Locate the cell with the specified text and output its [X, Y] center coordinate. 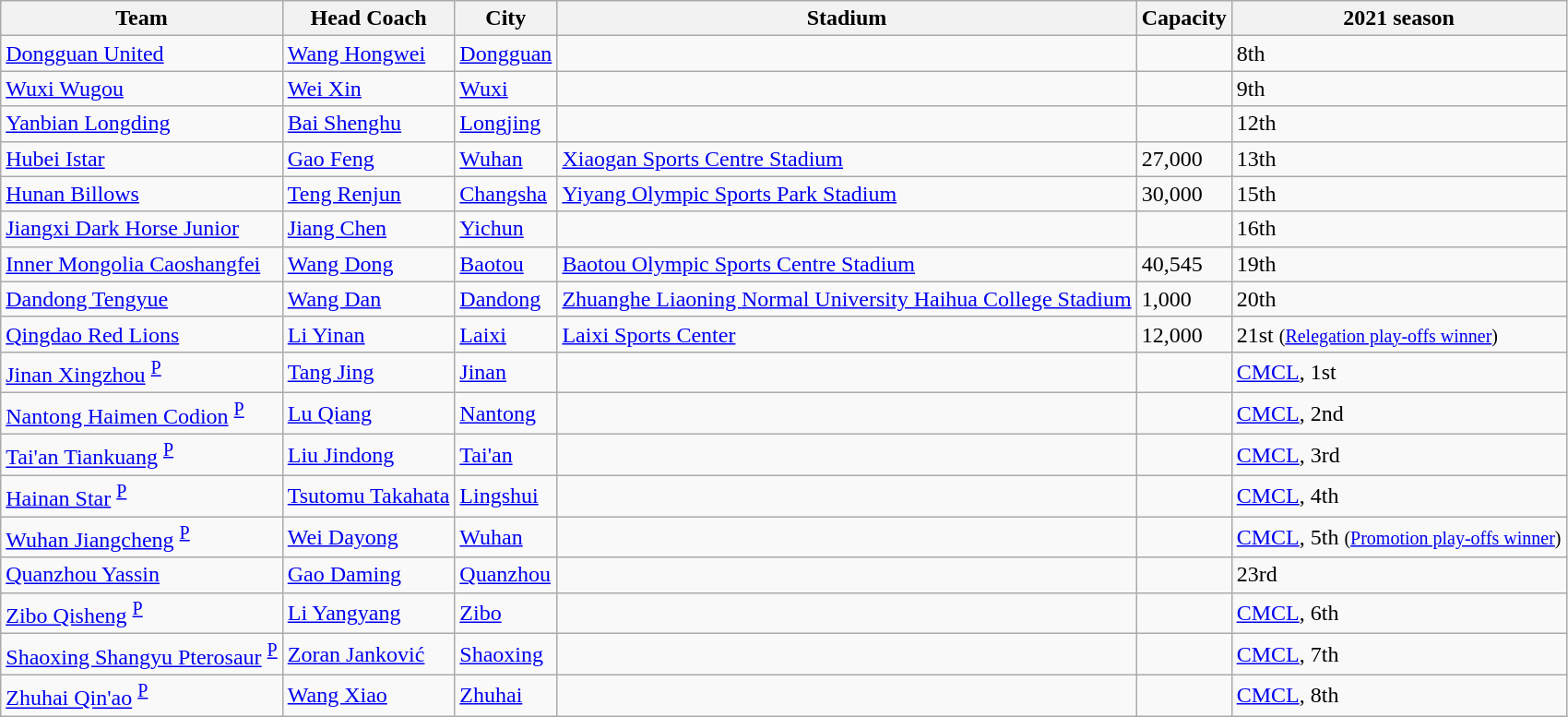
30,000 [1184, 194]
Baotou [505, 264]
12th [1398, 124]
Shaoxing Shangyu Pterosaur P [142, 655]
CMCL, 2nd [1398, 413]
CMCL, 1st [1398, 373]
Jinan Xingzhou P [142, 373]
Wang Xiao [369, 696]
Hubei Istar [142, 159]
Jiangxi Dark Horse Junior [142, 229]
Tai'an [505, 454]
Gao Daming [369, 575]
Zhuanghe Liaoning Normal University Haihua College Stadium [847, 299]
CMCL, 7th [1398, 655]
8th [1398, 54]
Dongguan United [142, 54]
Zoran Janković [369, 655]
Jiang Chen [369, 229]
Longjing [505, 124]
Tang Jing [369, 373]
Dandong Tengyue [142, 299]
Tai'an Tiankuang P [142, 454]
Gao Feng [369, 159]
27,000 [1184, 159]
Laixi [505, 334]
Baotou Olympic Sports Centre Stadium [847, 264]
Lingshui [505, 496]
13th [1398, 159]
Hainan Star P [142, 496]
Jinan [505, 373]
Wuxi [505, 89]
Inner Mongolia Caoshangfei [142, 264]
Stadium [847, 18]
Teng Renjun [369, 194]
23rd [1398, 575]
Zhuhai [505, 696]
CMCL, 8th [1398, 696]
2021 season [1398, 18]
Wuxi Wugou [142, 89]
Hunan Billows [142, 194]
Lu Qiang [369, 413]
Quanzhou Yassin [142, 575]
CMCL, 6th [1398, 613]
Tsutomu Takahata [369, 496]
Capacity [1184, 18]
Wang Hongwei [369, 54]
CMCL, 5th (Promotion play-offs winner) [1398, 537]
Dandong [505, 299]
40,545 [1184, 264]
Nantong Haimen Codion P [142, 413]
16th [1398, 229]
Wei Dayong [369, 537]
Yichun [505, 229]
Wang Dong [369, 264]
Yiyang Olympic Sports Park Stadium [847, 194]
Liu Jindong [369, 454]
Wang Dan [369, 299]
Changsha [505, 194]
Head Coach [369, 18]
Zibo Qisheng P [142, 613]
Li Yangyang [369, 613]
1,000 [1184, 299]
CMCL, 4th [1398, 496]
Quanzhou [505, 575]
Yanbian Longding [142, 124]
Wei Xin [369, 89]
Bai Shenghu [369, 124]
Li Yinan [369, 334]
Dongguan [505, 54]
9th [1398, 89]
21st (Relegation play-offs winner) [1398, 334]
Nantong [505, 413]
Qingdao Red Lions [142, 334]
City [505, 18]
Xiaogan Sports Centre Stadium [847, 159]
Team [142, 18]
Laixi Sports Center [847, 334]
20th [1398, 299]
Shaoxing [505, 655]
CMCL, 3rd [1398, 454]
Wuhan Jiangcheng P [142, 537]
Zibo [505, 613]
Zhuhai Qin'ao P [142, 696]
12,000 [1184, 334]
19th [1398, 264]
15th [1398, 194]
